Provide the (x, y) coordinate of the cell's center where the given text is located.  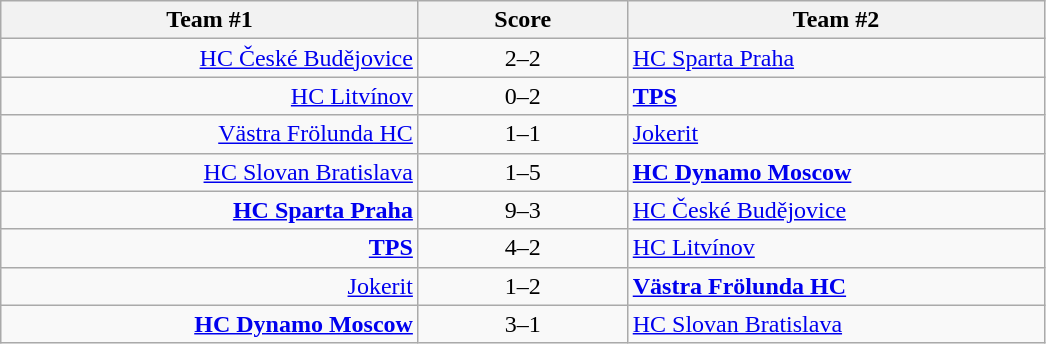
4–2 (522, 248)
Score (522, 20)
1–2 (522, 286)
9–3 (522, 210)
3–1 (522, 324)
2–2 (522, 58)
1–5 (522, 172)
0–2 (522, 96)
1–1 (522, 134)
Team #2 (836, 20)
Team #1 (210, 20)
